For the text-containing cell, return its midpoint in [x, y] coordinate format. 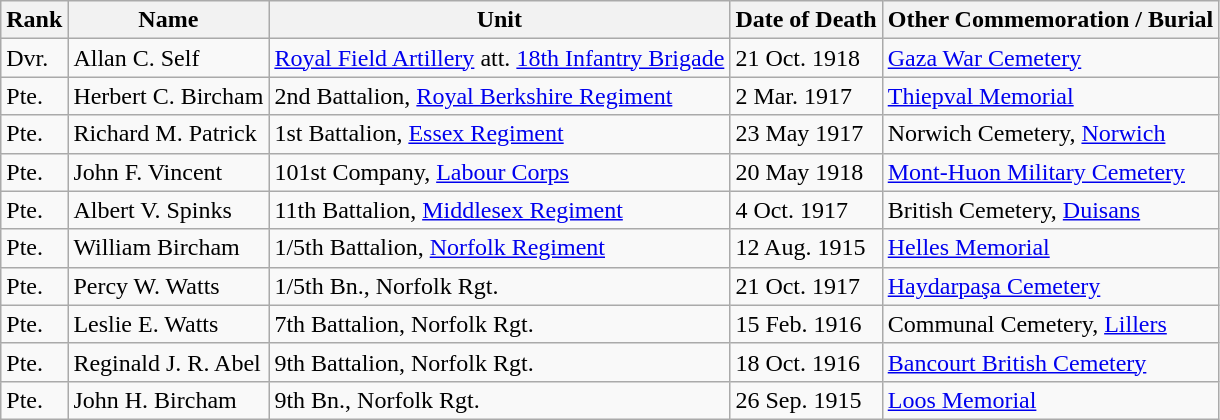
26 Sep. 1915 [806, 400]
2 Mar. 1917 [806, 96]
11th Battalion, Middlesex Regiment [500, 210]
Percy W. Watts [168, 286]
101st Company, Labour Corps [500, 172]
9th Battalion, Norfolk Rgt. [500, 362]
Thiepval Memorial [1050, 96]
Mont-Huon Military Cemetery [1050, 172]
20 May 1918 [806, 172]
18 Oct. 1916 [806, 362]
Helles Memorial [1050, 248]
Herbert C. Bircham [168, 96]
Dvr. [34, 58]
21 Oct. 1918 [806, 58]
7th Battalion, Norfolk Rgt. [500, 324]
9th Bn., Norfolk Rgt. [500, 400]
Reginald J. R. Abel [168, 362]
Rank [34, 20]
1st Battalion, Essex Regiment [500, 134]
1/5th Bn., Norfolk Rgt. [500, 286]
John H. Bircham [168, 400]
Allan C. Self [168, 58]
John F. Vincent [168, 172]
2nd Battalion, Royal Berkshire Regiment [500, 96]
Leslie E. Watts [168, 324]
Communal Cemetery, Lillers [1050, 324]
Name [168, 20]
23 May 1917 [806, 134]
15 Feb. 1916 [806, 324]
William Bircham [168, 248]
Other Commemoration / Burial [1050, 20]
Unit [500, 20]
21 Oct. 1917 [806, 286]
12 Aug. 1915 [806, 248]
Loos Memorial [1050, 400]
Royal Field Artillery att. 18th Infantry Brigade [500, 58]
British Cemetery, Duisans [1050, 210]
Gaza War Cemetery [1050, 58]
Albert V. Spinks [168, 210]
Richard M. Patrick [168, 134]
Date of Death [806, 20]
Haydarpaşa Cemetery [1050, 286]
1/5th Battalion, Norfolk Regiment [500, 248]
Bancourt British Cemetery [1050, 362]
4 Oct. 1917 [806, 210]
Norwich Cemetery, Norwich [1050, 134]
